Find where the given text appears and provide that cell's center as (X, Y) coordinate. 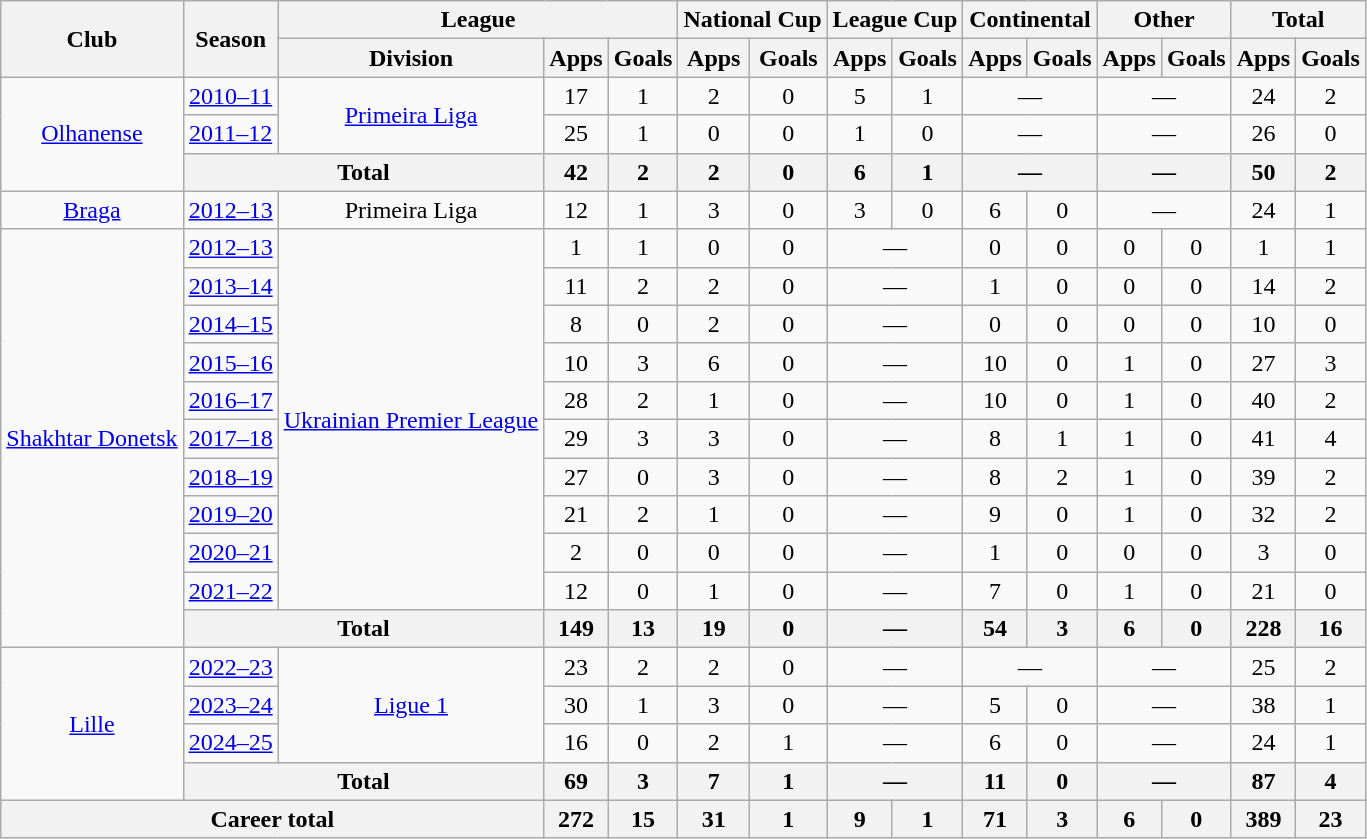
40 (1263, 400)
39 (1263, 477)
2019–20 (230, 515)
Olhanense (92, 134)
228 (1263, 629)
2021–22 (230, 591)
2013–14 (230, 286)
2023–24 (230, 705)
54 (995, 629)
87 (1263, 781)
272 (576, 819)
389 (1263, 819)
Continental (1030, 20)
Ligue 1 (411, 705)
17 (576, 96)
29 (576, 438)
Season (230, 39)
National Cup (752, 20)
Lille (92, 724)
2017–18 (230, 438)
2010–11 (230, 96)
32 (1263, 515)
2016–17 (230, 400)
League Cup (895, 20)
31 (714, 819)
71 (995, 819)
Shakhtar Donetsk (92, 438)
Ukrainian Premier League (411, 420)
14 (1263, 286)
2018–19 (230, 477)
Career total (272, 819)
2020–21 (230, 553)
19 (714, 629)
Braga (92, 210)
28 (576, 400)
26 (1263, 134)
2014–15 (230, 324)
42 (576, 172)
2015–16 (230, 362)
30 (576, 705)
13 (643, 629)
Division (411, 58)
League (478, 20)
Other (1164, 20)
38 (1263, 705)
2011–12 (230, 134)
Club (92, 39)
50 (1263, 172)
2024–25 (230, 743)
15 (643, 819)
41 (1263, 438)
69 (576, 781)
2022–23 (230, 667)
149 (576, 629)
